Return (x, y) of the center of cell containing provided text 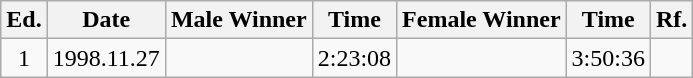
Male Winner (238, 20)
Date (106, 20)
Female Winner (482, 20)
Ed. (24, 20)
1998.11.27 (106, 58)
1 (24, 58)
Rf. (671, 20)
2:23:08 (354, 58)
3:50:36 (608, 58)
